For the text-containing cell, return its midpoint in [X, Y] coordinate format. 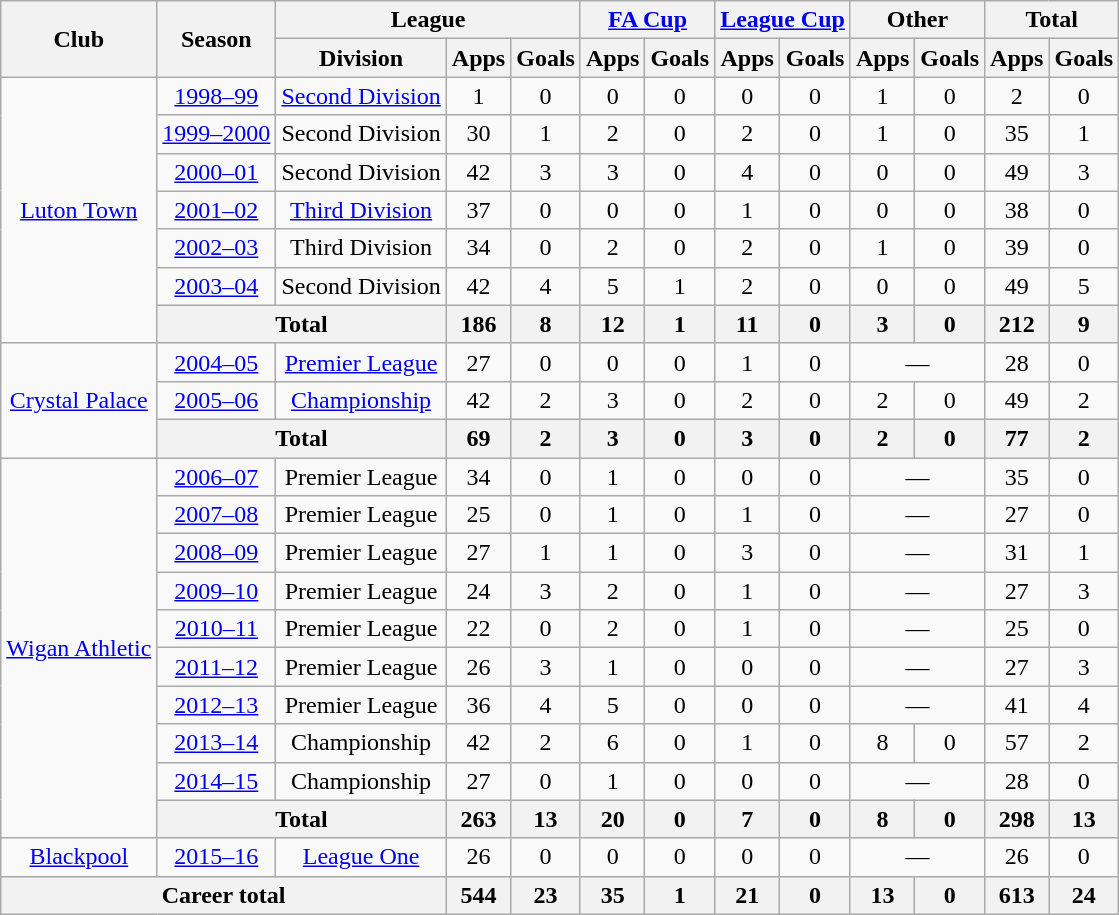
7 [748, 819]
Luton Town [79, 210]
League [428, 20]
2012–13 [216, 705]
Other [917, 20]
2002–03 [216, 248]
2001–02 [216, 210]
11 [748, 324]
22 [478, 629]
37 [478, 210]
2007–08 [216, 515]
1999–2000 [216, 134]
2008–09 [216, 553]
41 [1017, 705]
212 [1017, 324]
Club [79, 39]
77 [1017, 438]
League One [361, 857]
57 [1017, 743]
Division [361, 58]
36 [478, 705]
2005–06 [216, 400]
30 [478, 134]
298 [1017, 819]
Crystal Palace [79, 400]
2009–10 [216, 591]
69 [478, 438]
39 [1017, 248]
2003–04 [216, 286]
2000–01 [216, 172]
2010–11 [216, 629]
544 [478, 895]
Wigan Athletic [79, 648]
2004–05 [216, 362]
23 [546, 895]
2015–16 [216, 857]
Career total [224, 895]
263 [478, 819]
12 [612, 324]
6 [612, 743]
2006–07 [216, 477]
2011–12 [216, 667]
31 [1017, 553]
1998–99 [216, 96]
38 [1017, 210]
2014–15 [216, 781]
613 [1017, 895]
2013–14 [216, 743]
21 [748, 895]
20 [612, 819]
FA Cup [647, 20]
Blackpool [79, 857]
Season [216, 39]
186 [478, 324]
League Cup [783, 20]
9 [1084, 324]
